Pinpoint the cell where the given text exists, returning its [X, Y] midpoint coordinate. 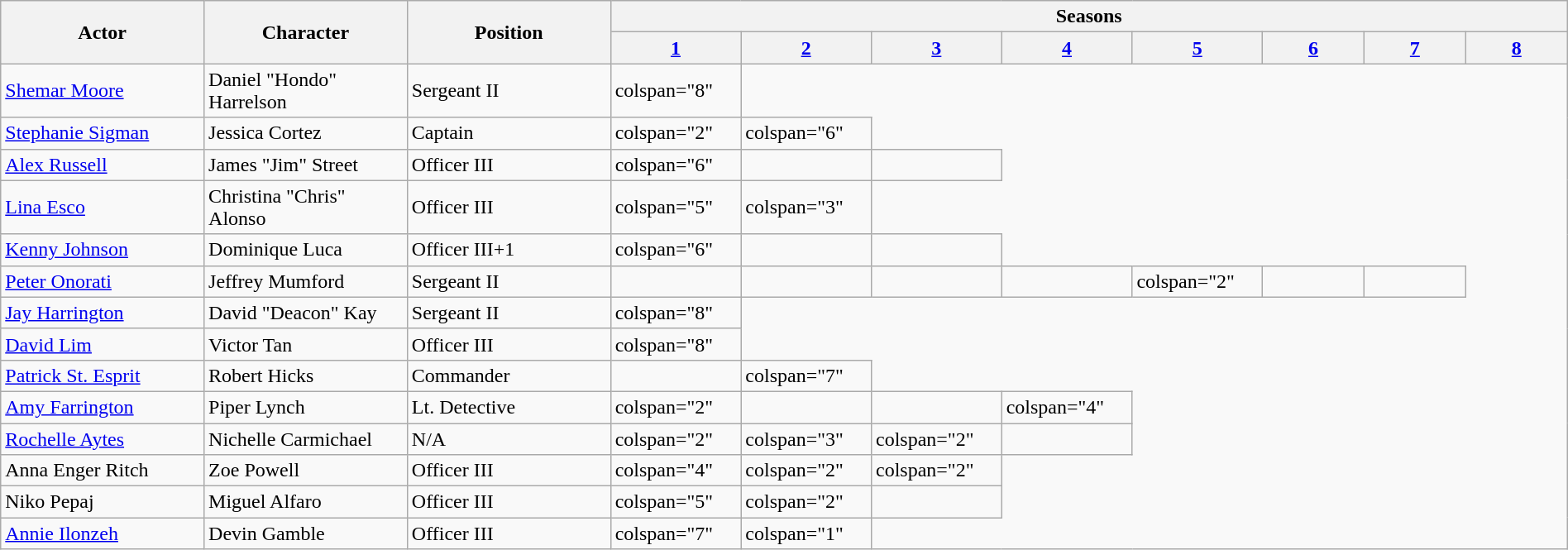
Annie Ilonzeh [103, 533]
Anna Enger Ritch [103, 471]
Peter Onorati [103, 281]
David "Deacon" Kay [306, 313]
Seasons [1088, 17]
Piper Lynch [306, 407]
Jessica Cortez [306, 133]
Victor Tan [306, 344]
Devin Gamble [306, 533]
Character [306, 32]
Jeffrey Mumford [306, 281]
7 [1414, 48]
4 [1067, 48]
Patrick St. Esprit [103, 375]
Robert Hicks [306, 375]
Nichelle Carmichael [306, 439]
Alex Russell [103, 165]
N/A [509, 439]
colspan="1" [806, 533]
Jay Harrington [103, 313]
James "Jim" Street [306, 165]
Position [509, 32]
Lina Esco [103, 207]
Christina "Chris" Alonso [306, 207]
2 [806, 48]
David Lim [103, 344]
Miguel Alfaro [306, 502]
Commander [509, 375]
Captain [509, 133]
Shemar Moore [103, 91]
Daniel "Hondo" Harrelson [306, 91]
Dominique Luca [306, 250]
Officer III+1 [509, 250]
5 [1198, 48]
Zoe Powell [306, 471]
Stephanie Sigman [103, 133]
Lt. Detective [509, 407]
8 [1517, 48]
6 [1313, 48]
Rochelle Aytes [103, 439]
1 [676, 48]
Actor [103, 32]
Niko Pepaj [103, 502]
Kenny Johnson [103, 250]
Amy Farrington [103, 407]
3 [936, 48]
